Extract the [X, Y] coordinate from the center of the cell holding the provided text.  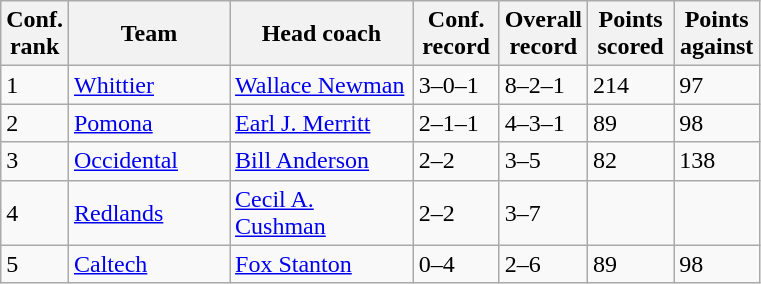
214 [631, 85]
Whittier [148, 85]
3–7 [543, 212]
138 [717, 161]
97 [717, 85]
Occidental [148, 161]
1 [35, 85]
Redlands [148, 212]
Head coach [322, 34]
Earl J. Merritt [322, 123]
4–3–1 [543, 123]
2–1–1 [456, 123]
3–5 [543, 161]
3–0–1 [456, 85]
0–4 [456, 264]
Conf. record [456, 34]
5 [35, 264]
Overall record [543, 34]
82 [631, 161]
Cecil A. Cushman [322, 212]
2–6 [543, 264]
3 [35, 161]
Points scored [631, 34]
Wallace Newman [322, 85]
4 [35, 212]
Bill Anderson [322, 161]
Caltech [148, 264]
2 [35, 123]
Pomona [148, 123]
Fox Stanton [322, 264]
Team [148, 34]
Points against [717, 34]
Conf. rank [35, 34]
8–2–1 [543, 85]
